Scan for the cell matching the given text and deliver its [x, y] coordinate at center. 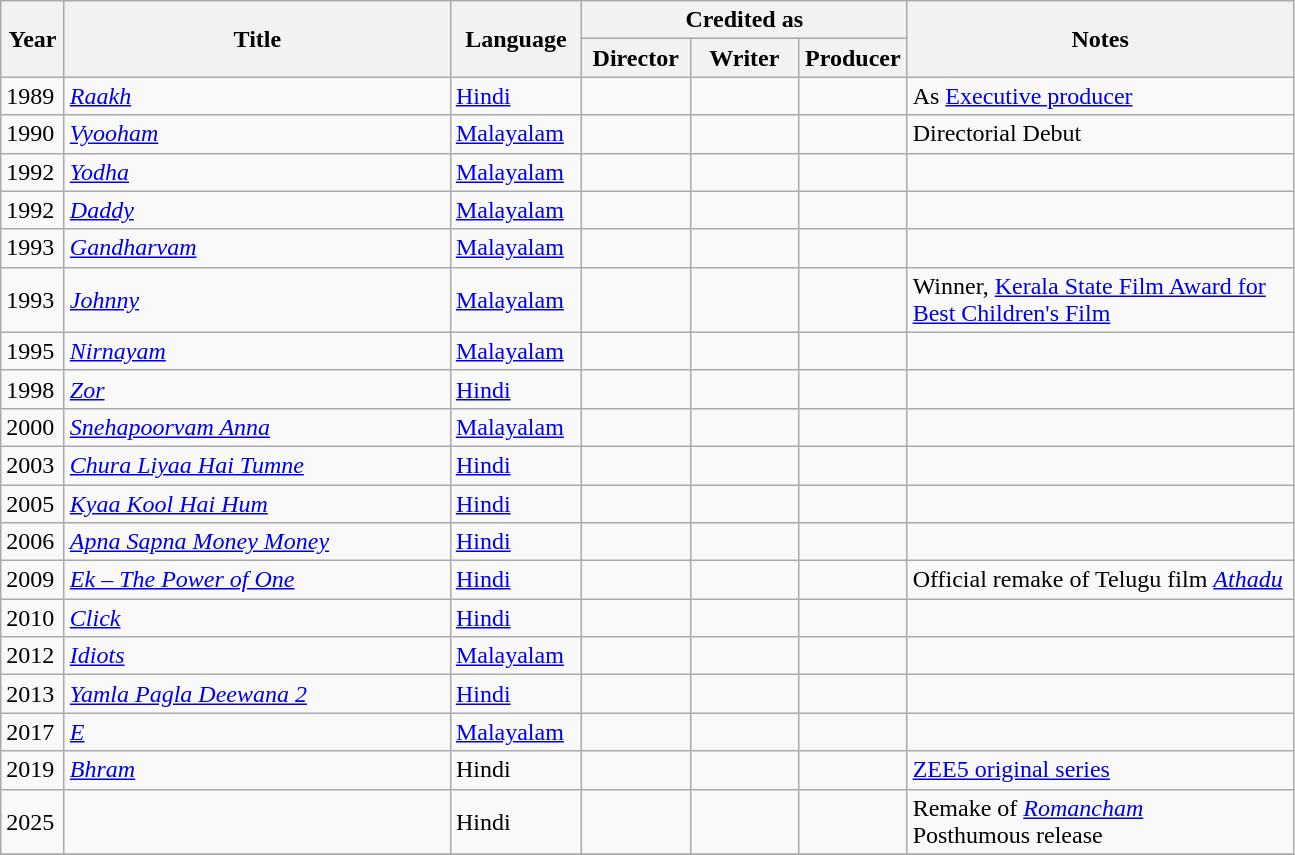
Credited as [744, 20]
1990 [33, 134]
2025 [33, 822]
Yamla Pagla Deewana 2 [257, 694]
Idiots [257, 656]
Ek – The Power of One [257, 580]
As Executive producer [1100, 96]
1989 [33, 96]
Language [516, 39]
Zor [257, 389]
Year [33, 39]
Johnny [257, 300]
Director [636, 58]
Producer [854, 58]
Writer [744, 58]
1998 [33, 389]
E [257, 732]
Gandharvam [257, 248]
Nirnayam [257, 351]
Vyooham [257, 134]
Kyaa Kool Hai Hum [257, 503]
2003 [33, 465]
Notes [1100, 39]
2013 [33, 694]
Winner, Kerala State Film Award for Best Children's Film [1100, 300]
ZEE5 original series [1100, 770]
Click [257, 618]
2010 [33, 618]
2009 [33, 580]
Apna Sapna Money Money [257, 542]
2000 [33, 427]
Directorial Debut [1100, 134]
1995 [33, 351]
2006 [33, 542]
Snehapoorvam Anna [257, 427]
2019 [33, 770]
2017 [33, 732]
2012 [33, 656]
Yodha [257, 172]
Bhram [257, 770]
Raakh [257, 96]
Official remake of Telugu film Athadu [1100, 580]
Daddy [257, 210]
Remake of Romancham Posthumous release [1100, 822]
2005 [33, 503]
Title [257, 39]
Chura Liyaa Hai Tumne [257, 465]
